Return [X, Y] of the center of cell containing provided text 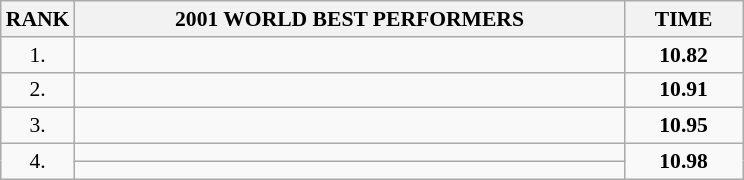
1. [38, 55]
4. [38, 162]
10.98 [684, 162]
2001 WORLD BEST PERFORMERS [349, 19]
RANK [38, 19]
TIME [684, 19]
2. [38, 90]
10.91 [684, 90]
10.82 [684, 55]
10.95 [684, 126]
3. [38, 126]
